Locate the cell with the specified text and output its (X, Y) center coordinate. 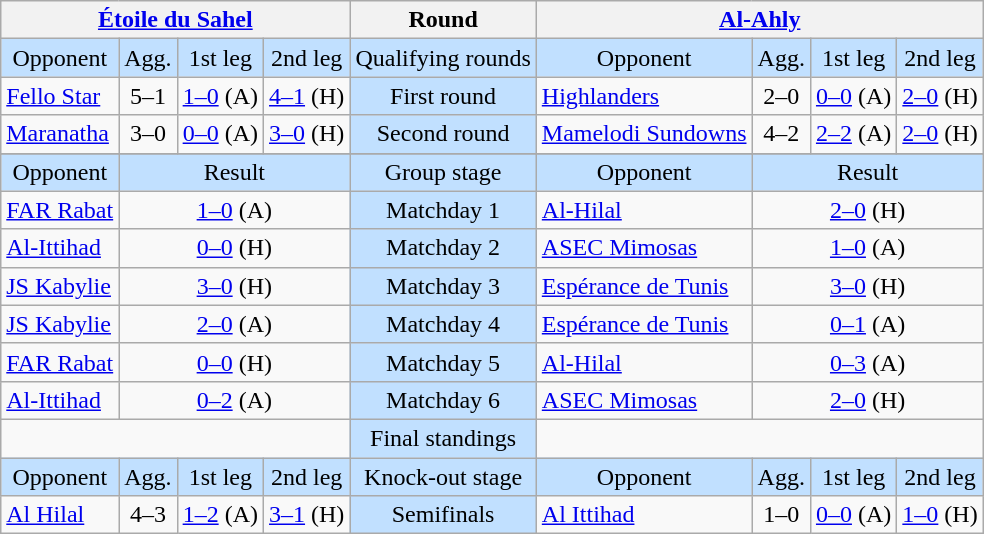
0–1 (A) (868, 324)
Matchday 1 (443, 210)
Al Hilal (60, 515)
Group stage (443, 172)
Al-Ahly (760, 20)
5–1 (148, 96)
0–2 (A) (234, 400)
2–2 (A) (853, 134)
1–2 (A) (220, 515)
1–0 (781, 515)
2–0 (A) (234, 324)
First round (443, 96)
Qualifying rounds (443, 58)
Al Ittihad (644, 515)
Knock-out stage (443, 477)
Final standings (443, 438)
Matchday 3 (443, 286)
Matchday 4 (443, 324)
Mamelodi Sundowns (644, 134)
4–2 (781, 134)
1–0 (H) (940, 515)
4–1 (H) (307, 96)
3–0 (148, 134)
Matchday 6 (443, 400)
Semifinals (443, 515)
Étoile du Sahel (176, 20)
Maranatha (60, 134)
Second round (443, 134)
0–3 (A) (868, 362)
Highlanders (644, 96)
3–1 (H) (307, 515)
Matchday 2 (443, 248)
Round (443, 20)
2–0 (781, 96)
Matchday 5 (443, 362)
Fello Star (60, 96)
4–3 (148, 515)
